Return the [X, Y] coordinate for the center point of the cell that contains the specified text.  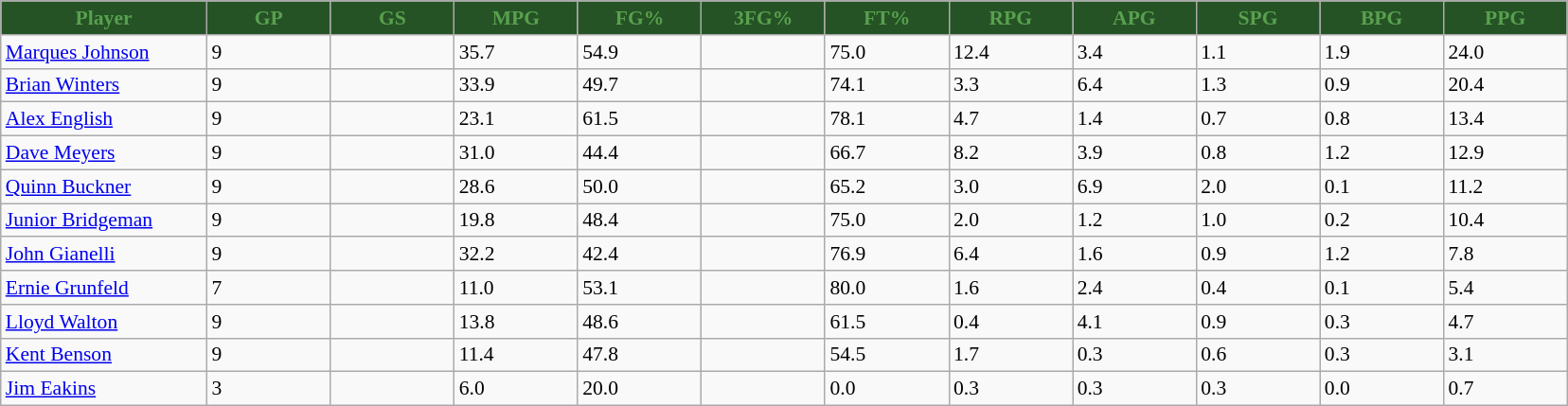
23.1 [517, 119]
78.1 [886, 119]
24.0 [1506, 52]
76.9 [886, 255]
54.9 [640, 52]
54.5 [886, 355]
Brian Winters [104, 85]
0.2 [1382, 221]
11.0 [517, 288]
80.0 [886, 288]
MPG [517, 18]
0.6 [1257, 355]
2.4 [1134, 288]
20.4 [1506, 85]
44.4 [640, 153]
33.9 [517, 85]
3.3 [1011, 85]
11.4 [517, 355]
1.1 [1257, 52]
50.0 [640, 186]
3FG% [763, 18]
6.0 [517, 389]
3.9 [1134, 153]
48.6 [640, 322]
Jim Eakins [104, 389]
GS [392, 18]
Alex English [104, 119]
Player [104, 18]
1.0 [1257, 221]
47.8 [640, 355]
1.3 [1257, 85]
Kent Benson [104, 355]
GP [269, 18]
42.4 [640, 255]
11.2 [1506, 186]
SPG [1257, 18]
12.4 [1011, 52]
4.1 [1134, 322]
53.1 [640, 288]
3 [269, 389]
BPG [1382, 18]
1.7 [1011, 355]
APG [1134, 18]
65.2 [886, 186]
PPG [1506, 18]
48.4 [640, 221]
8.2 [1011, 153]
13.4 [1506, 119]
Lloyd Walton [104, 322]
35.7 [517, 52]
19.8 [517, 221]
RPG [1011, 18]
FG% [640, 18]
13.8 [517, 322]
1.9 [1382, 52]
Dave Meyers [104, 153]
Quinn Buckner [104, 186]
FT% [886, 18]
5.4 [1506, 288]
10.4 [1506, 221]
31.0 [517, 153]
74.1 [886, 85]
7.8 [1506, 255]
7 [269, 288]
32.2 [517, 255]
Junior Bridgeman [104, 221]
66.7 [886, 153]
12.9 [1506, 153]
49.7 [640, 85]
6.9 [1134, 186]
Ernie Grunfeld [104, 288]
20.0 [640, 389]
28.6 [517, 186]
Marques Johnson [104, 52]
3.0 [1011, 186]
3.1 [1506, 355]
1.4 [1134, 119]
3.4 [1134, 52]
John Gianelli [104, 255]
